Identify which cell holds the provided text, then report its (x, y) central coordinate. 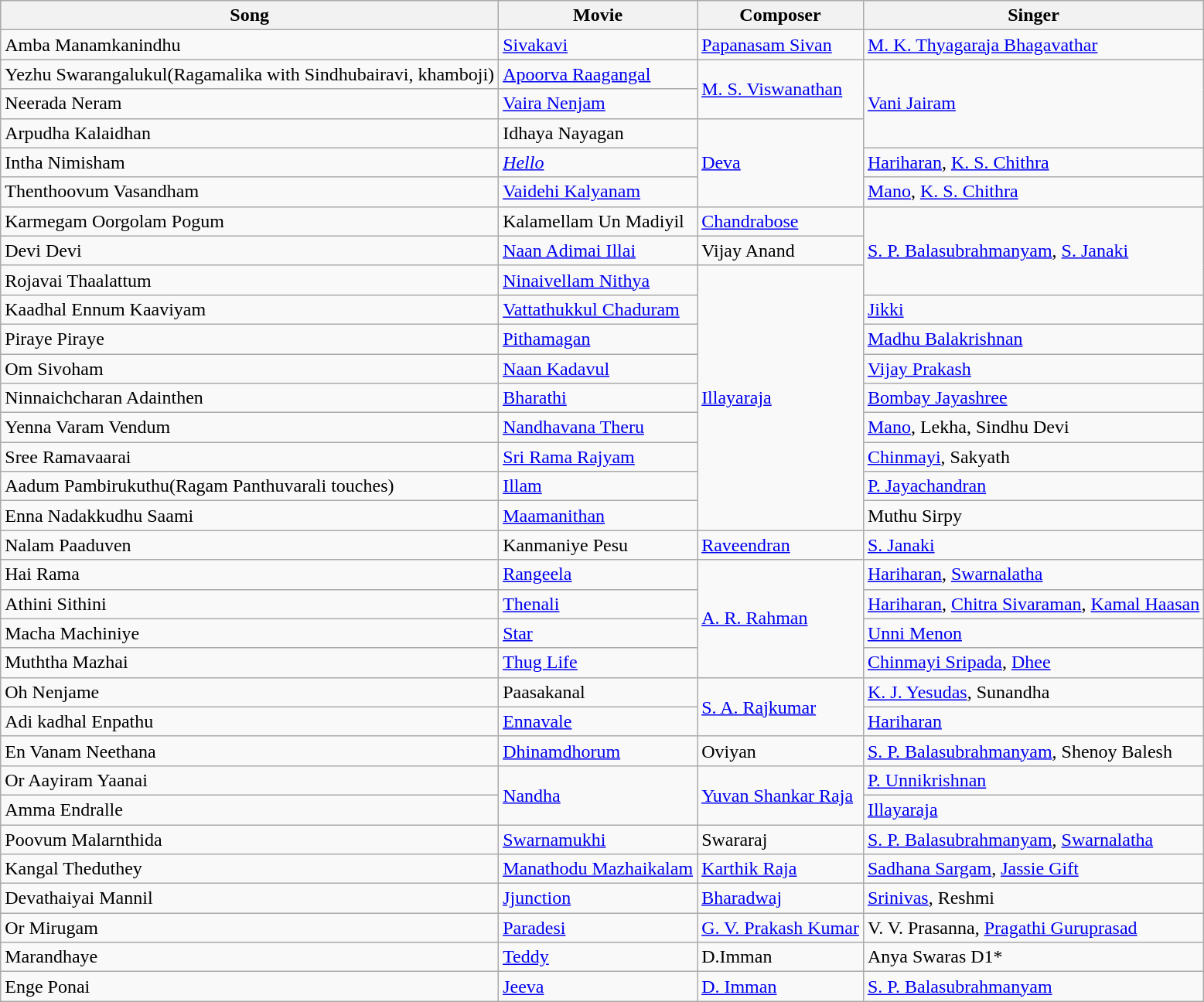
Mano, K. S. Chithra (1033, 192)
Thug Life (599, 663)
Hariharan, Swarnalatha (1033, 574)
Deva (781, 162)
Mano, Lekha, Sindhu Devi (1033, 428)
S. Janaki (1033, 545)
Karthik Raja (781, 869)
Vani Jairam (1033, 104)
Maamanithan (599, 516)
Hariharan (1033, 721)
Vattathukkul Chaduram (599, 309)
Swararaj (781, 839)
A. R. Rahman (781, 619)
Sadhana Sargam, Jassie Gift (1033, 869)
Paasakanal (599, 692)
Bombay Jayashree (1033, 398)
Idhaya Nayagan (599, 133)
Aadum Pambirukuthu(Ragam Panthuvarali touches) (250, 486)
S. P. Balasubrahmanyam, Swarnalatha (1033, 839)
Bharadwaj (781, 898)
Oh Nenjame (250, 692)
Amba Manamkanindhu (250, 45)
Kangal Theduthey (250, 869)
Ninaivellam Nithya (599, 280)
Neerada Neram (250, 104)
Om Sivoham (250, 369)
Piraye Piraye (250, 339)
V. V. Prasanna, Pragathi Guruprasad (1033, 928)
Sri Rama Rajyam (599, 457)
Swarnamukhi (599, 839)
Rangeela (599, 574)
Devathaiyai Mannil (250, 898)
Poovum Malarnthida (250, 839)
Enna Nadakkudhu Saami (250, 516)
Song (250, 15)
P. Jayachandran (1033, 486)
Thenali (599, 604)
G. V. Prakash Kumar (781, 928)
Karmegam Oorgolam Pogum (250, 221)
Marandhaye (250, 957)
Manathodu Mazhaikalam (599, 869)
D. Imman (781, 987)
En Vanam Neethana (250, 751)
Nandhavana Theru (599, 428)
Kanmaniye Pesu (599, 545)
Nalam Paaduven (250, 545)
Vaira Nenjam (599, 104)
Vaidehi Kalyanam (599, 192)
D.Imman (781, 957)
S. P. Balasubrahmanyam (1033, 987)
Yenna Varam Vendum (250, 428)
Ninnaichcharan Adainthen (250, 398)
Ennavale (599, 721)
Yuvan Shankar Raja (781, 795)
Singer (1033, 15)
Hello (599, 162)
Movie (599, 15)
Sree Ramavaarai (250, 457)
K. J. Yesudas, Sunandha (1033, 692)
Chinmayi, Sakyath (1033, 457)
Nandha (599, 795)
Enge Ponai (250, 987)
S. P. Balasubrahmanyam, Shenoy Balesh (1033, 751)
Amma Endralle (250, 809)
Apoorva Raagangal (599, 74)
Jikki (1033, 309)
M. S. Viswanathan (781, 89)
P. Unnikrishnan (1033, 780)
Chinmayi Sripada, Dhee (1033, 663)
Jjunction (599, 898)
Jeeva (599, 987)
Sivakavi (599, 45)
Star (599, 633)
Anya Swaras D1* (1033, 957)
Arpudha Kalaidhan (250, 133)
Hariharan, Chitra Sivaraman, Kamal Haasan (1033, 604)
Muthu Sirpy (1033, 516)
Madhu Balakrishnan (1033, 339)
Hariharan, K. S. Chithra (1033, 162)
Composer (781, 15)
Intha Nimisham (250, 162)
Oviyan (781, 751)
Vijay Anand (781, 250)
Kaadhal Ennum Kaaviyam (250, 309)
Devi Devi (250, 250)
Macha Machiniye (250, 633)
Teddy (599, 957)
Bharathi (599, 398)
Adi kadhal Enpathu (250, 721)
Papanasam Sivan (781, 45)
M. K. Thyagaraja Bhagavathar (1033, 45)
Illam (599, 486)
Athini Sithini (250, 604)
Srinivas, Reshmi (1033, 898)
Unni Menon (1033, 633)
Vijay Prakash (1033, 369)
Naan Adimai Illai (599, 250)
Paradesi (599, 928)
Raveendran (781, 545)
Yezhu Swarangalukul(Ragamalika with Sindhubairavi, khamboji) (250, 74)
Chandrabose (781, 221)
S. A. Rajkumar (781, 707)
Or Aayiram Yaanai (250, 780)
Muththa Mazhai (250, 663)
Kalamellam Un Madiyil (599, 221)
Hai Rama (250, 574)
Dhinamdhorum (599, 751)
S. P. Balasubrahmanyam, S. Janaki (1033, 250)
Rojavai Thaalattum (250, 280)
Or Mirugam (250, 928)
Thenthoovum Vasandham (250, 192)
Pithamagan (599, 339)
Naan Kadavul (599, 369)
